Search for the cell housing the specified text and yield its (x, y) center coordinate. 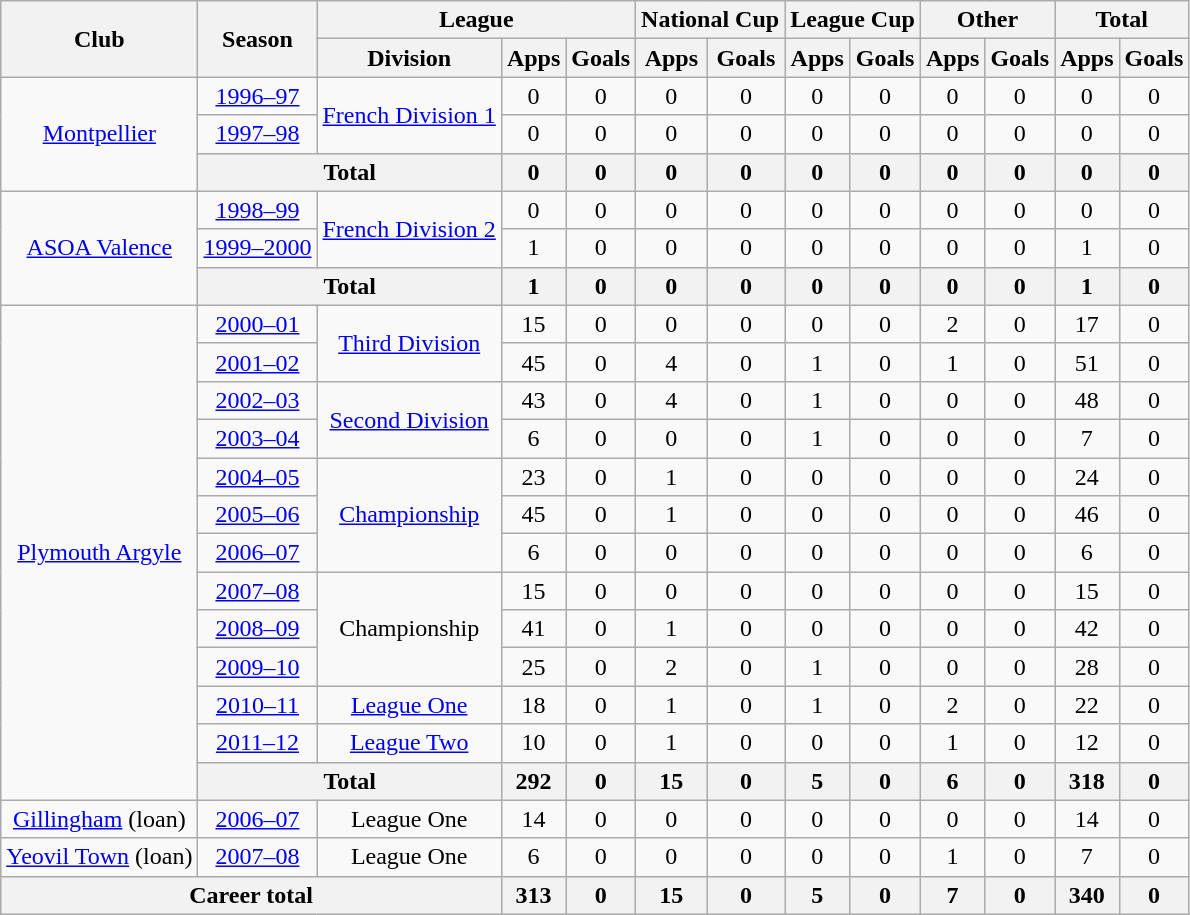
313 (533, 895)
17 (1087, 324)
23 (533, 477)
2010–11 (258, 705)
Other (987, 20)
10 (533, 743)
French Division 1 (409, 115)
48 (1087, 400)
1998–99 (258, 210)
18 (533, 705)
51 (1087, 362)
League (476, 20)
ASOA Valence (100, 248)
12 (1087, 743)
2005–06 (258, 515)
Division (409, 58)
2002–03 (258, 400)
1997–98 (258, 134)
Montpellier (100, 134)
25 (533, 667)
28 (1087, 667)
2011–12 (258, 743)
2000–01 (258, 324)
Second Division (409, 419)
24 (1087, 477)
Club (100, 39)
National Cup (710, 20)
2009–10 (258, 667)
22 (1087, 705)
292 (533, 781)
41 (533, 629)
1996–97 (258, 96)
Season (258, 39)
318 (1087, 781)
46 (1087, 515)
42 (1087, 629)
League Cup (853, 20)
French Division 2 (409, 229)
Gillingham (loan) (100, 819)
Plymouth Argyle (100, 552)
2003–04 (258, 438)
1999–2000 (258, 248)
Career total (252, 895)
2004–05 (258, 477)
Yeovil Town (loan) (100, 857)
43 (533, 400)
Third Division (409, 343)
League Two (409, 743)
2008–09 (258, 629)
2001–02 (258, 362)
340 (1087, 895)
